Extract the [X, Y] coordinate from the center of the cell holding the provided text.  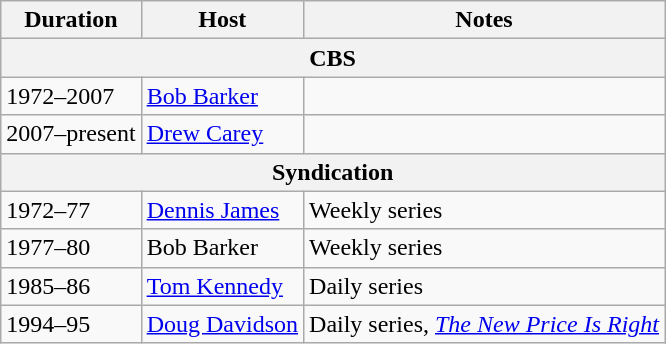
Duration [71, 20]
1994–95 [71, 324]
Daily series, The New Price Is Right [484, 324]
1972–2007 [71, 96]
Tom Kennedy [222, 286]
1972–77 [71, 210]
Drew Carey [222, 134]
1985–86 [71, 286]
CBS [333, 58]
1977–80 [71, 248]
Dennis James [222, 210]
Host [222, 20]
Syndication [333, 172]
Daily series [484, 286]
Doug Davidson [222, 324]
Notes [484, 20]
2007–present [71, 134]
